Identify which cell holds the provided text, then report its [X, Y] central coordinate. 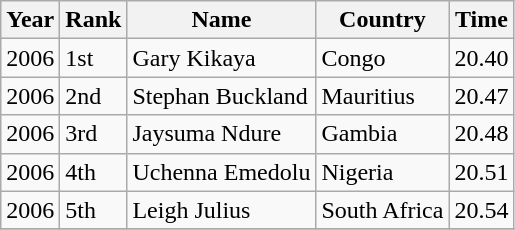
5th [94, 210]
20.54 [482, 210]
Year [30, 20]
20.40 [482, 58]
Jaysuma Ndure [222, 134]
1st [94, 58]
Name [222, 20]
Rank [94, 20]
3rd [94, 134]
20.51 [482, 172]
Nigeria [382, 172]
Uchenna Emedolu [222, 172]
Congo [382, 58]
Stephan Buckland [222, 96]
4th [94, 172]
Mauritius [382, 96]
Leigh Julius [222, 210]
Country [382, 20]
Time [482, 20]
20.47 [482, 96]
2nd [94, 96]
Gambia [382, 134]
South Africa [382, 210]
Gary Kikaya [222, 58]
20.48 [482, 134]
